Scan for the cell matching the given text and deliver its [X, Y] coordinate at center. 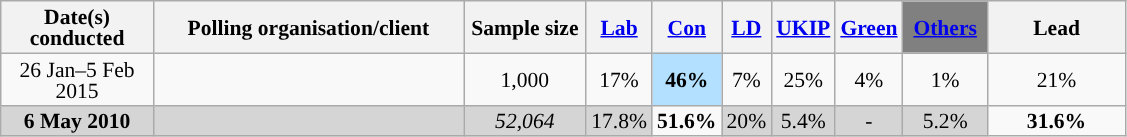
25% [803, 79]
Green [868, 27]
1,000 [526, 79]
31.6% [1057, 120]
Date(s)conducted [78, 27]
5.4% [803, 120]
20% [747, 120]
UKIP [803, 27]
52,064 [526, 120]
Polling organisation/client [308, 27]
1% [946, 79]
4% [868, 79]
7% [747, 79]
- [868, 120]
Others [946, 27]
17.8% [619, 120]
5.2% [946, 120]
Lab [619, 27]
Lead [1057, 27]
17% [619, 79]
46% [686, 79]
51.6% [686, 120]
6 May 2010 [78, 120]
Sample size [526, 27]
LD [747, 27]
21% [1057, 79]
26 Jan–5 Feb 2015 [78, 79]
Con [686, 27]
